Locate the cell with the specified text and output its [x, y] center coordinate. 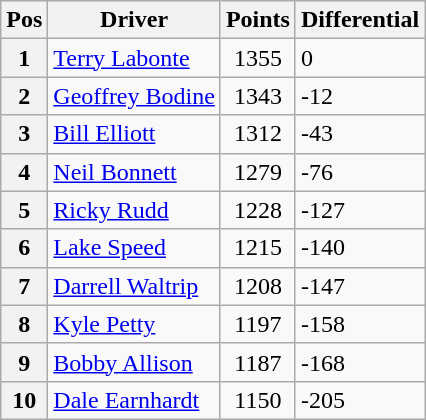
1215 [258, 248]
4 [24, 172]
1343 [258, 96]
Kyle Petty [134, 324]
1228 [258, 210]
Bobby Allison [134, 362]
8 [24, 324]
Points [258, 20]
Neil Bonnett [134, 172]
Pos [24, 20]
0 [360, 58]
-140 [360, 248]
Ricky Rudd [134, 210]
-76 [360, 172]
Terry Labonte [134, 58]
Differential [360, 20]
1197 [258, 324]
5 [24, 210]
-168 [360, 362]
3 [24, 134]
10 [24, 400]
Geoffrey Bodine [134, 96]
1279 [258, 172]
6 [24, 248]
-127 [360, 210]
7 [24, 286]
2 [24, 96]
Darrell Waltrip [134, 286]
Bill Elliott [134, 134]
Lake Speed [134, 248]
1 [24, 58]
-205 [360, 400]
Driver [134, 20]
1355 [258, 58]
-43 [360, 134]
-147 [360, 286]
1150 [258, 400]
1208 [258, 286]
1312 [258, 134]
9 [24, 362]
-12 [360, 96]
Dale Earnhardt [134, 400]
1187 [258, 362]
-158 [360, 324]
